For the text-containing cell, return its midpoint in [x, y] coordinate format. 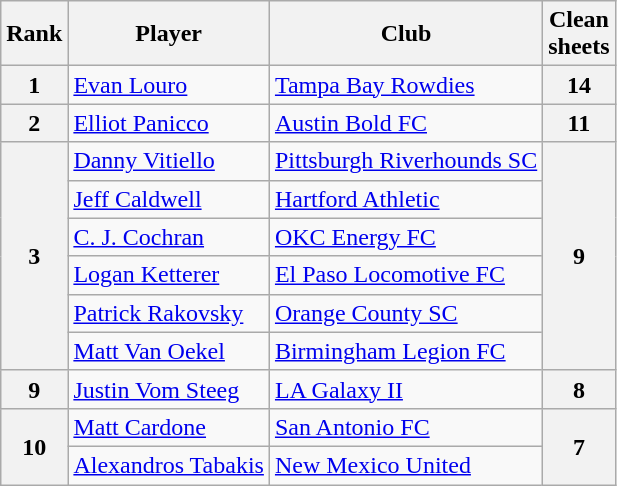
Evan Louro [169, 85]
14 [579, 85]
El Paso Locomotive FC [406, 275]
Justin Vom Steeg [169, 389]
Orange County SC [406, 313]
11 [579, 123]
Patrick Rakovsky [169, 313]
8 [579, 389]
Hartford Athletic [406, 199]
C. J. Cochran [169, 237]
OKC Energy FC [406, 237]
Logan Ketterer [169, 275]
7 [579, 446]
Matt Cardone [169, 427]
Club [406, 34]
Birmingham Legion FC [406, 351]
LA Galaxy II [406, 389]
Jeff Caldwell [169, 199]
Pittsburgh Riverhounds SC [406, 161]
Alexandros Tabakis [169, 465]
Elliot Panicco [169, 123]
Austin Bold FC [406, 123]
Matt Van Oekel [169, 351]
San Antonio FC [406, 427]
3 [34, 256]
Tampa Bay Rowdies [406, 85]
New Mexico United [406, 465]
Rank [34, 34]
10 [34, 446]
1 [34, 85]
Danny Vitiello [169, 161]
2 [34, 123]
Player [169, 34]
Cleansheets [579, 34]
